Detect which cell encompasses the target text, then output its (x, y) center coordinate. 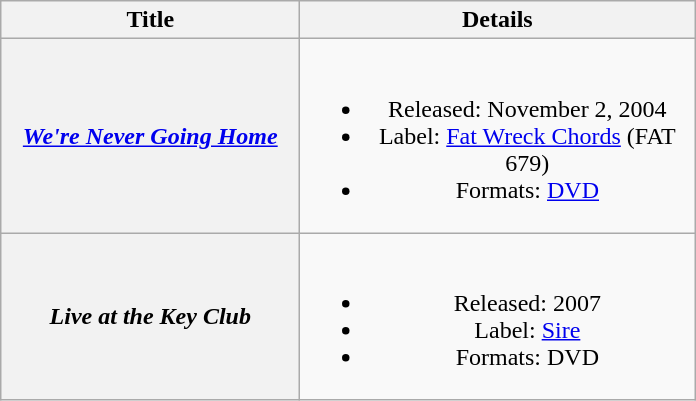
Released: November 2, 2004Label: Fat Wreck Chords (FAT 679)Formats: DVD (498, 136)
Released: 2007Label: SireFormats: DVD (498, 316)
Title (150, 20)
We're Never Going Home (150, 136)
Details (498, 20)
Live at the Key Club (150, 316)
